Scan for the cell matching the given text and deliver its [X, Y] coordinate at center. 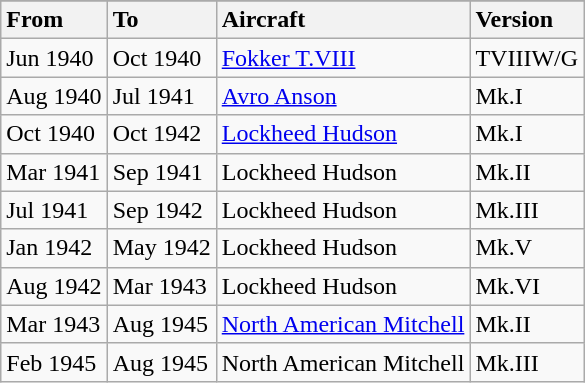
From [54, 20]
Version [527, 20]
Oct 1942 [162, 134]
Mar 1941 [54, 172]
Aug 1940 [54, 96]
TVIIIW/G [527, 58]
Aug 1942 [54, 286]
Sep 1942 [162, 210]
Sep 1941 [162, 172]
Jan 1942 [54, 248]
Avro Anson [343, 96]
To [162, 20]
Aircraft [343, 20]
May 1942 [162, 248]
Feb 1945 [54, 362]
Jun 1940 [54, 58]
Mk.V [527, 248]
Fokker T.VIII [343, 58]
Mk.VI [527, 286]
